From the cell containing the given text, extract its center point as [x, y] coordinate. 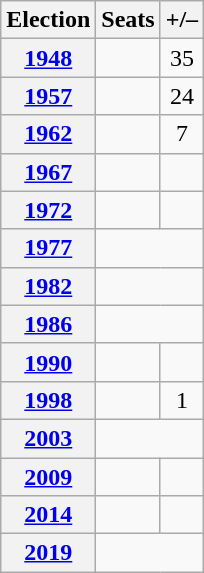
1986 [48, 324]
1977 [48, 248]
1962 [48, 134]
1 [182, 400]
7 [182, 134]
1957 [48, 96]
35 [182, 58]
2019 [48, 553]
1972 [48, 210]
2014 [48, 515]
Seats [128, 20]
Election [48, 20]
+/– [182, 20]
1967 [48, 172]
2009 [48, 477]
1948 [48, 58]
1982 [48, 286]
2003 [48, 438]
24 [182, 96]
1998 [48, 400]
1990 [48, 362]
